Detect which cell encompasses the target text, then output its (X, Y) center coordinate. 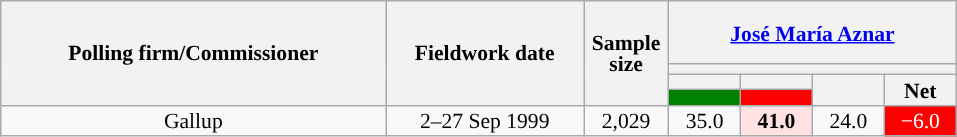
41.0 (777, 120)
24.0 (848, 120)
35.0 (705, 120)
−6.0 (920, 120)
José María Aznar (813, 32)
2,029 (626, 120)
Gallup (194, 120)
Fieldwork date (485, 53)
2–27 Sep 1999 (485, 120)
Polling firm/Commissioner (194, 53)
Net (920, 90)
Sample size (626, 53)
